For the text-containing cell, return its midpoint in (X, Y) coordinate format. 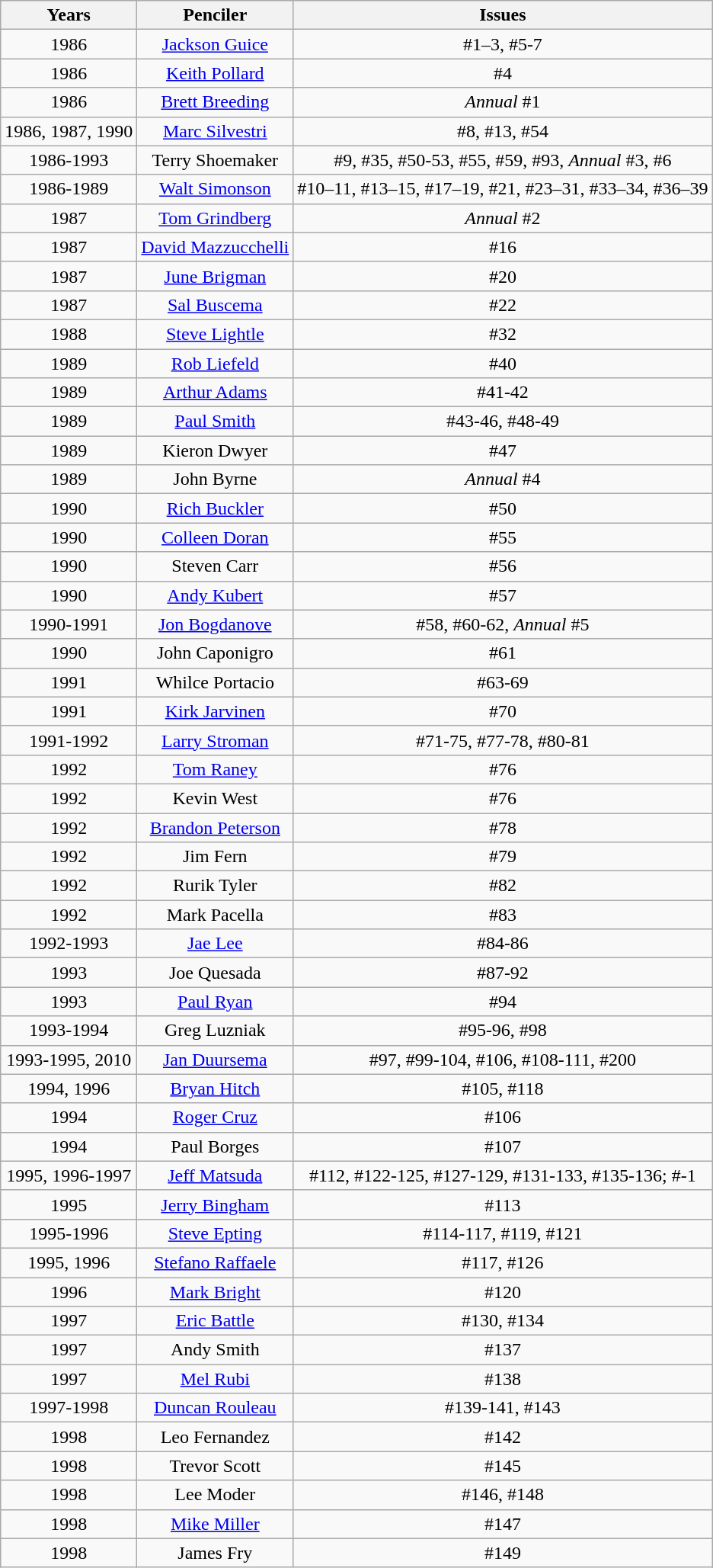
#84-86 (503, 944)
Tom Raney (215, 769)
Leo Fernandez (215, 1437)
1994, 1996 (69, 1089)
#78 (503, 827)
#113 (503, 1204)
Years (69, 15)
#9, #35, #50-53, #55, #59, #93, Annual #3, #6 (503, 160)
Annual #1 (503, 102)
#145 (503, 1466)
#56 (503, 566)
#8, #13, #54 (503, 131)
Jon Bogdanove (215, 624)
1993-1994 (69, 1031)
1986-1993 (69, 160)
1986, 1987, 1990 (69, 131)
John Caponigro (215, 653)
Paul Borges (215, 1146)
Brett Breeding (215, 102)
#107 (503, 1146)
#63-69 (503, 682)
#138 (503, 1379)
#142 (503, 1437)
Jeff Matsuda (215, 1175)
1991-1992 (69, 740)
Jim Fern (215, 857)
Joe Quesada (215, 973)
Andy Smith (215, 1350)
1995-1996 (69, 1233)
#71-75, #77-78, #80-81 (503, 740)
Greg Luzniak (215, 1031)
Roger Cruz (215, 1117)
Duncan Rouleau (215, 1408)
#146, #148 (503, 1495)
1986-1989 (69, 189)
Annual #4 (503, 479)
#82 (503, 886)
Annual #2 (503, 218)
#105, #118 (503, 1089)
David Mazzucchelli (215, 247)
Eric Battle (215, 1321)
Tom Grindberg (215, 218)
1990-1991 (69, 624)
#70 (503, 711)
Paul Ryan (215, 1002)
#1–3, #5-7 (503, 44)
Arthur Adams (215, 393)
1993-1995, 2010 (69, 1060)
#55 (503, 537)
#137 (503, 1350)
#4 (503, 73)
Steven Carr (215, 566)
Brandon Peterson (215, 827)
Jerry Bingham (215, 1204)
Mark Bright (215, 1292)
#149 (503, 1553)
#114-117, #119, #121 (503, 1233)
Penciler (215, 15)
#130, #134 (503, 1321)
Larry Stroman (215, 740)
James Fry (215, 1553)
Rich Buckler (215, 508)
#47 (503, 451)
Walt Simonson (215, 189)
#22 (503, 305)
#120 (503, 1292)
#43-46, #48-49 (503, 422)
1995 (69, 1204)
#10–11, #13–15, #17–19, #21, #23–31, #33–34, #36–39 (503, 189)
#97, #99-104, #106, #108-111, #200 (503, 1060)
#139-141, #143 (503, 1408)
Rurik Tyler (215, 886)
Jae Lee (215, 944)
Andy Kubert (215, 595)
#20 (503, 276)
1995, 1996 (69, 1262)
Mel Rubi (215, 1379)
John Byrne (215, 479)
Marc Silvestri (215, 131)
Jan Duursema (215, 1060)
#94 (503, 1002)
#112, #122-125, #127-129, #131-133, #135-136; #-1 (503, 1175)
June Brigman (215, 276)
Kevin West (215, 798)
Mike Miller (215, 1524)
#16 (503, 247)
Kieron Dwyer (215, 451)
Kirk Jarvinen (215, 711)
#57 (503, 595)
#106 (503, 1117)
1996 (69, 1292)
Sal Buscema (215, 305)
#83 (503, 915)
#61 (503, 653)
#117, #126 (503, 1262)
1995, 1996-1997 (69, 1175)
Stefano Raffaele (215, 1262)
Mark Pacella (215, 915)
1992-1993 (69, 944)
1988 (69, 334)
#40 (503, 364)
#95-96, #98 (503, 1031)
Whilce Portacio (215, 682)
Issues (503, 15)
1997-1998 (69, 1408)
Terry Shoemaker (215, 160)
Jackson Guice (215, 44)
Lee Moder (215, 1495)
Paul Smith (215, 422)
Rob Liefeld (215, 364)
Steve Epting (215, 1233)
#147 (503, 1524)
#41-42 (503, 393)
#87-92 (503, 973)
#32 (503, 334)
Keith Pollard (215, 73)
Trevor Scott (215, 1466)
Steve Lightle (215, 334)
#50 (503, 508)
Bryan Hitch (215, 1089)
#79 (503, 857)
#58, #60-62, Annual #5 (503, 624)
Colleen Doran (215, 537)
